For the text-containing cell, return its midpoint in (x, y) coordinate format. 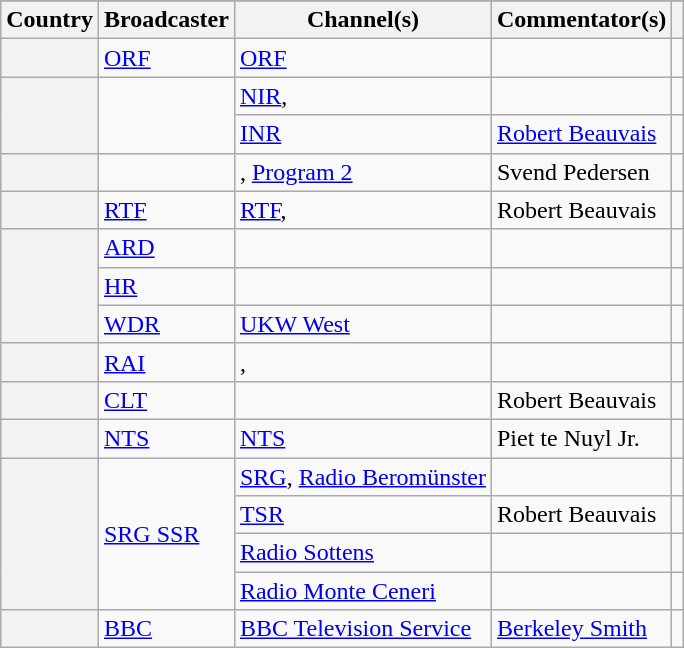
Country (50, 20)
Berkeley Smith (581, 629)
BBC Television Service (362, 629)
SRG SSR (166, 534)
Svend Pedersen (581, 172)
, Program 2 (362, 172)
Broadcaster (166, 20)
ARD (166, 248)
Radio Sottens (362, 553)
RTF (166, 210)
Piet te Nuyl Jr. (581, 438)
UKW West (362, 324)
BBC (166, 629)
TSR (362, 515)
, (362, 362)
RAI (166, 362)
INR (362, 134)
WDR (166, 324)
Channel(s) (362, 20)
SRG, Radio Beromünster (362, 477)
CLT (166, 400)
HR (166, 286)
Radio Monte Ceneri (362, 591)
Commentator(s) (581, 20)
RTF, (362, 210)
NIR, (362, 96)
